Return the [x, y] coordinate for the center point of the cell that contains the specified text.  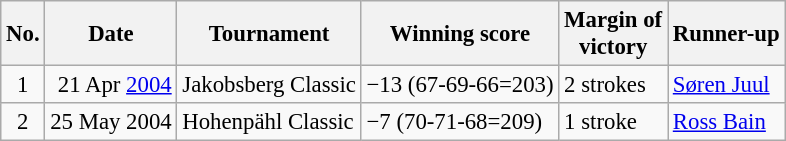
Hohenpähl Classic [269, 122]
2 strokes [614, 85]
Runner-up [726, 34]
Date [111, 34]
21 Apr 2004 [111, 85]
Ross Bain [726, 122]
−13 (67-69-66=203) [460, 85]
1 stroke [614, 122]
Winning score [460, 34]
Margin ofvictory [614, 34]
Søren Juul [726, 85]
Tournament [269, 34]
1 [23, 85]
Jakobsberg Classic [269, 85]
2 [23, 122]
25 May 2004 [111, 122]
−7 (70-71-68=209) [460, 122]
No. [23, 34]
